Determine the [X, Y] coordinate at the center of the cell enclosing the given text.  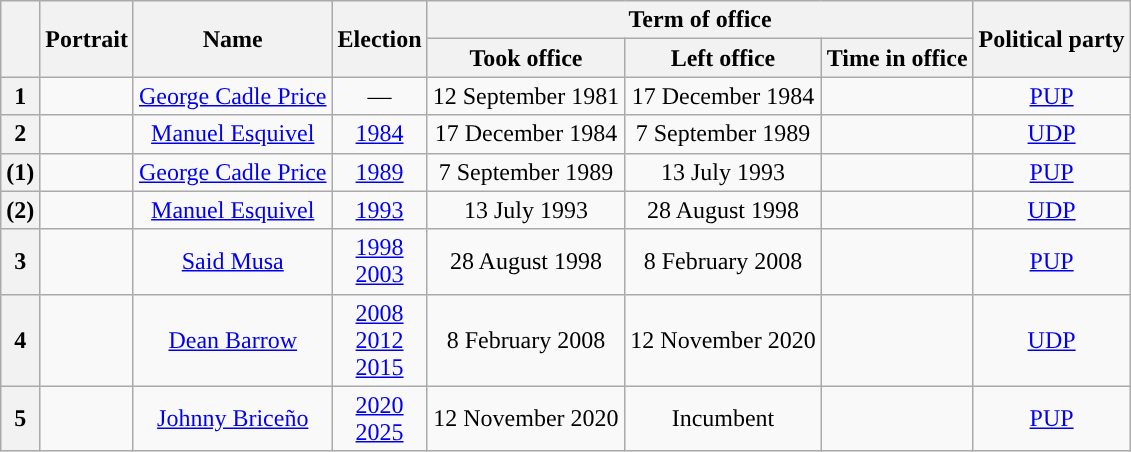
19982003 [380, 262]
Time in office [897, 58]
(2) [20, 210]
— [380, 96]
1989 [380, 172]
Term of office [700, 20]
Johnny Briceño [232, 418]
(1) [20, 172]
Left office [723, 58]
Incumbent [723, 418]
5 [20, 418]
Election [380, 39]
Said Musa [232, 262]
1993 [380, 210]
Political party [1052, 39]
200820122015 [380, 340]
Portrait [87, 39]
3 [20, 262]
4 [20, 340]
12 September 1981 [526, 96]
Name [232, 39]
2 [20, 134]
Took office [526, 58]
Dean Barrow [232, 340]
1984 [380, 134]
20202025 [380, 418]
1 [20, 96]
